Extract the [X, Y] coordinate from the center of the cell holding the provided text.  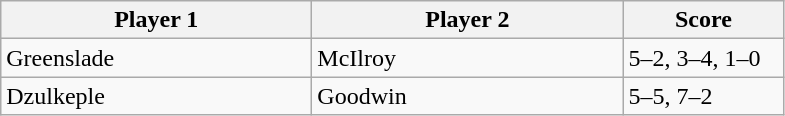
5–2, 3–4, 1–0 [704, 58]
McIlroy [468, 58]
5–5, 7–2 [704, 96]
Goodwin [468, 96]
Score [704, 20]
Dzulkeple [156, 96]
Player 1 [156, 20]
Player 2 [468, 20]
Greenslade [156, 58]
